Identify which cell holds the provided text, then report its (x, y) central coordinate. 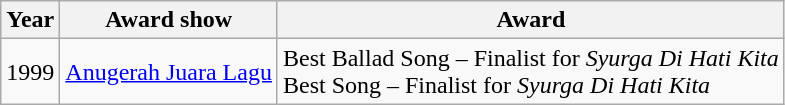
Anugerah Juara Lagu (169, 72)
Award show (169, 20)
Award (530, 20)
Best Ballad Song – Finalist for Syurga Di Hati KitaBest Song – Finalist for Syurga Di Hati Kita (530, 72)
Year (30, 20)
1999 (30, 72)
